From the cell containing the given text, extract its center point as (X, Y) coordinate. 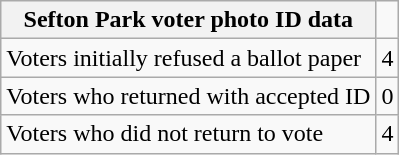
Sefton Park voter photo ID data (188, 20)
0 (388, 96)
Voters who did not return to vote (188, 134)
Voters who returned with accepted ID (188, 96)
Voters initially refused a ballot paper (188, 58)
